Provide the [X, Y] coordinate of the cell's center where the given text is located.  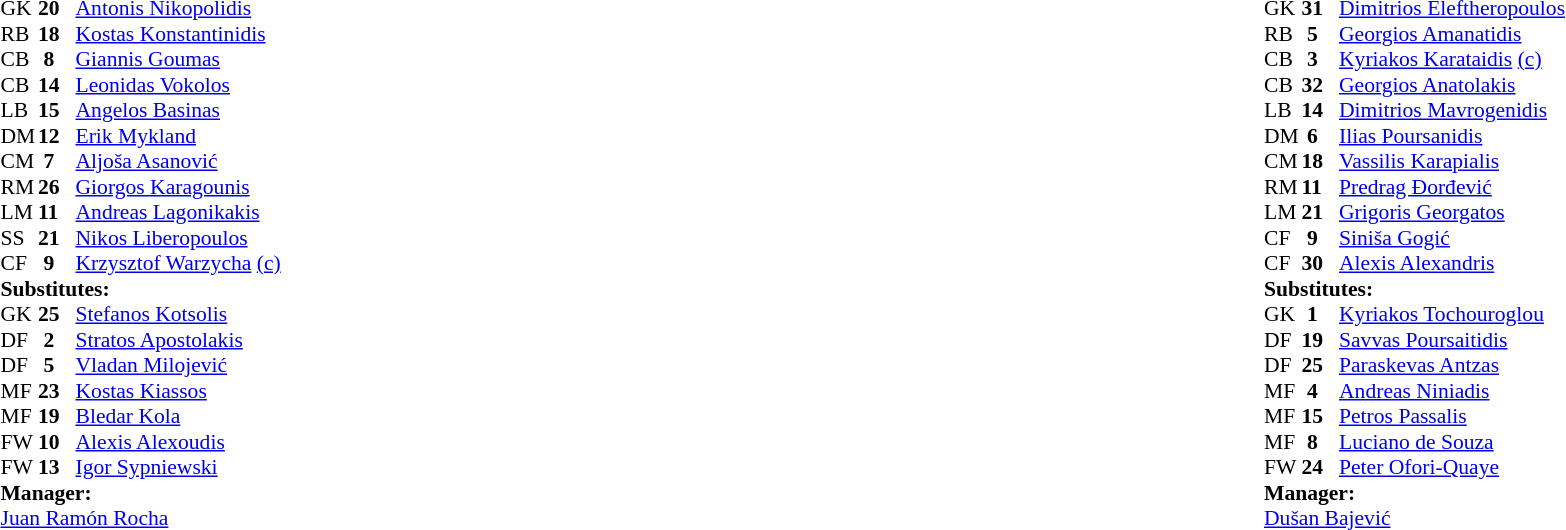
1 [1321, 315]
Andreas Niniadis [1452, 391]
Giannis Goumas [178, 59]
6 [1321, 136]
Krzysztof Warzycha (c) [178, 263]
32 [1321, 85]
Luciano de Souza [1452, 442]
Kostas Kiassos [178, 391]
13 [57, 467]
Kyriakos Tochouroglou [1452, 315]
Dimitrios Mavrogenidis [1452, 111]
Andreas Lagonikakis [178, 213]
Nikos Liberopoulos [178, 238]
3 [1321, 59]
Ilias Poursanidis [1452, 136]
7 [57, 161]
Alexis Alexoudis [178, 442]
Petros Passalis [1452, 417]
Savvas Poursaitidis [1452, 340]
Stefanos Kotsolis [178, 315]
Peter Ofori-Quaye [1452, 467]
Kyriakos Karataidis (c) [1452, 59]
Alexis Alexandris [1452, 263]
Paraskevas Antzas [1452, 365]
2 [57, 340]
Georgios Anatolakis [1452, 85]
Siniša Gogić [1452, 238]
Predrag Đorđević [1452, 187]
Vladan Milojević [178, 365]
26 [57, 187]
Bledar Kola [178, 417]
4 [1321, 391]
23 [57, 391]
Kostas Konstantinidis [178, 34]
Grigoris Georgatos [1452, 213]
12 [57, 136]
Vassilis Karapialis [1452, 161]
Giorgos Karagounis [178, 187]
Angelos Basinas [178, 111]
Erik Mykland [178, 136]
Georgios Amanatidis [1452, 34]
SS [19, 238]
10 [57, 442]
Aljoša Asanović [178, 161]
30 [1321, 263]
Leonidas Vokolos [178, 85]
Stratos Apostolakis [178, 340]
24 [1321, 467]
Igor Sypniewski [178, 467]
